Pinpoint the cell where the given text exists, returning its (x, y) midpoint coordinate. 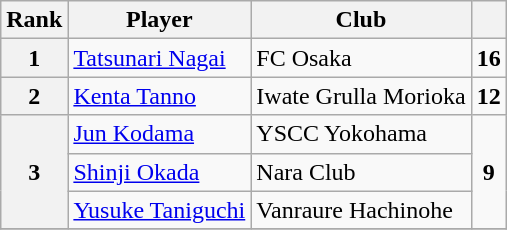
Club (361, 20)
Iwate Grulla Morioka (361, 96)
Vanraure Hachinohe (361, 210)
Shinji Okada (160, 172)
1 (34, 58)
Rank (34, 20)
Jun Kodama (160, 134)
2 (34, 96)
YSCC Yokohama (361, 134)
12 (488, 96)
9 (488, 172)
16 (488, 58)
Tatsunari Nagai (160, 58)
Yusuke Taniguchi (160, 210)
Nara Club (361, 172)
3 (34, 172)
FC Osaka (361, 58)
Kenta Tanno (160, 96)
Player (160, 20)
